Capture the cell that displays the provided text and extract its (X, Y) central coordinate. 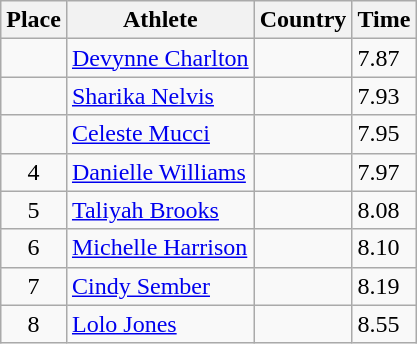
7.87 (384, 58)
7.95 (384, 134)
Place (34, 20)
Cindy Sember (160, 286)
Michelle Harrison (160, 248)
8.10 (384, 248)
Country (303, 20)
4 (34, 172)
Celeste Mucci (160, 134)
Devynne Charlton (160, 58)
7 (34, 286)
8.55 (384, 324)
7.93 (384, 96)
Sharika Nelvis (160, 96)
Athlete (160, 20)
5 (34, 210)
8 (34, 324)
Danielle Williams (160, 172)
7.97 (384, 172)
Taliyah Brooks (160, 210)
Lolo Jones (160, 324)
8.19 (384, 286)
6 (34, 248)
8.08 (384, 210)
Time (384, 20)
